Determine the [X, Y] coordinate at the center of the cell enclosing the given text.  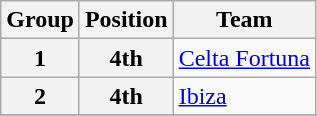
2 [40, 96]
Group [40, 20]
1 [40, 58]
Ibiza [244, 96]
Team [244, 20]
Position [126, 20]
Celta Fortuna [244, 58]
